Scan for the cell matching the given text and deliver its (X, Y) coordinate at center. 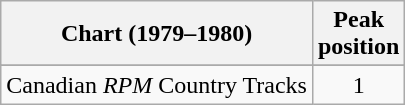
Peakposition (358, 34)
Canadian RPM Country Tracks (157, 85)
Chart (1979–1980) (157, 34)
1 (358, 85)
